Locate the cell with the specified text and output its [X, Y] center coordinate. 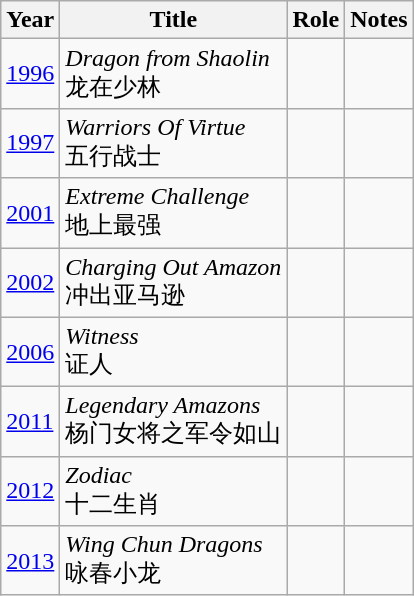
1997 [30, 143]
1996 [30, 74]
2013 [30, 561]
2012 [30, 491]
2001 [30, 213]
Title [174, 20]
Wing Chun Dragons咏春小龙 [174, 561]
2011 [30, 422]
Role [316, 20]
2006 [30, 352]
Zodiac十二生肖 [174, 491]
Witness证人 [174, 352]
Legendary Amazons杨门女将之军令如山 [174, 422]
Dragon from Shaolin龙在少林 [174, 74]
Warriors Of Virtue五行战士 [174, 143]
Extreme Challenge地上最强 [174, 213]
Charging Out Amazon冲出亚马逊 [174, 283]
Notes [379, 20]
2002 [30, 283]
Year [30, 20]
